Return (X, Y) of the center of cell containing provided text 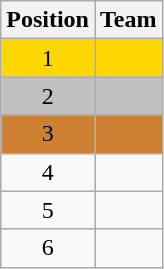
4 (48, 172)
6 (48, 248)
2 (48, 96)
Position (48, 20)
1 (48, 58)
5 (48, 210)
Team (128, 20)
3 (48, 134)
